Find where the given text appears and provide that cell's center as (x, y) coordinate. 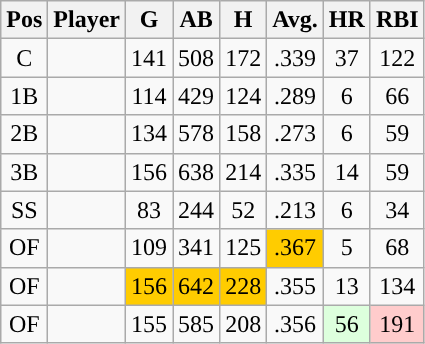
Player (87, 20)
208 (244, 324)
.213 (296, 210)
141 (150, 58)
114 (150, 96)
638 (196, 172)
125 (244, 248)
3B (24, 172)
14 (346, 172)
.355 (296, 286)
.356 (296, 324)
214 (244, 172)
Pos (24, 20)
.273 (296, 134)
429 (196, 96)
642 (196, 286)
HR (346, 20)
228 (244, 286)
341 (196, 248)
RBI (397, 20)
1B (24, 96)
585 (196, 324)
56 (346, 324)
66 (397, 96)
52 (244, 210)
158 (244, 134)
AB (196, 20)
C (24, 58)
109 (150, 248)
191 (397, 324)
83 (150, 210)
13 (346, 286)
578 (196, 134)
.289 (296, 96)
.339 (296, 58)
SS (24, 210)
122 (397, 58)
Avg. (296, 20)
34 (397, 210)
172 (244, 58)
244 (196, 210)
.335 (296, 172)
G (150, 20)
37 (346, 58)
2B (24, 134)
508 (196, 58)
5 (346, 248)
155 (150, 324)
68 (397, 248)
H (244, 20)
124 (244, 96)
.367 (296, 248)
